Output the (X, Y) coordinate of the center of the cell containing the given text.  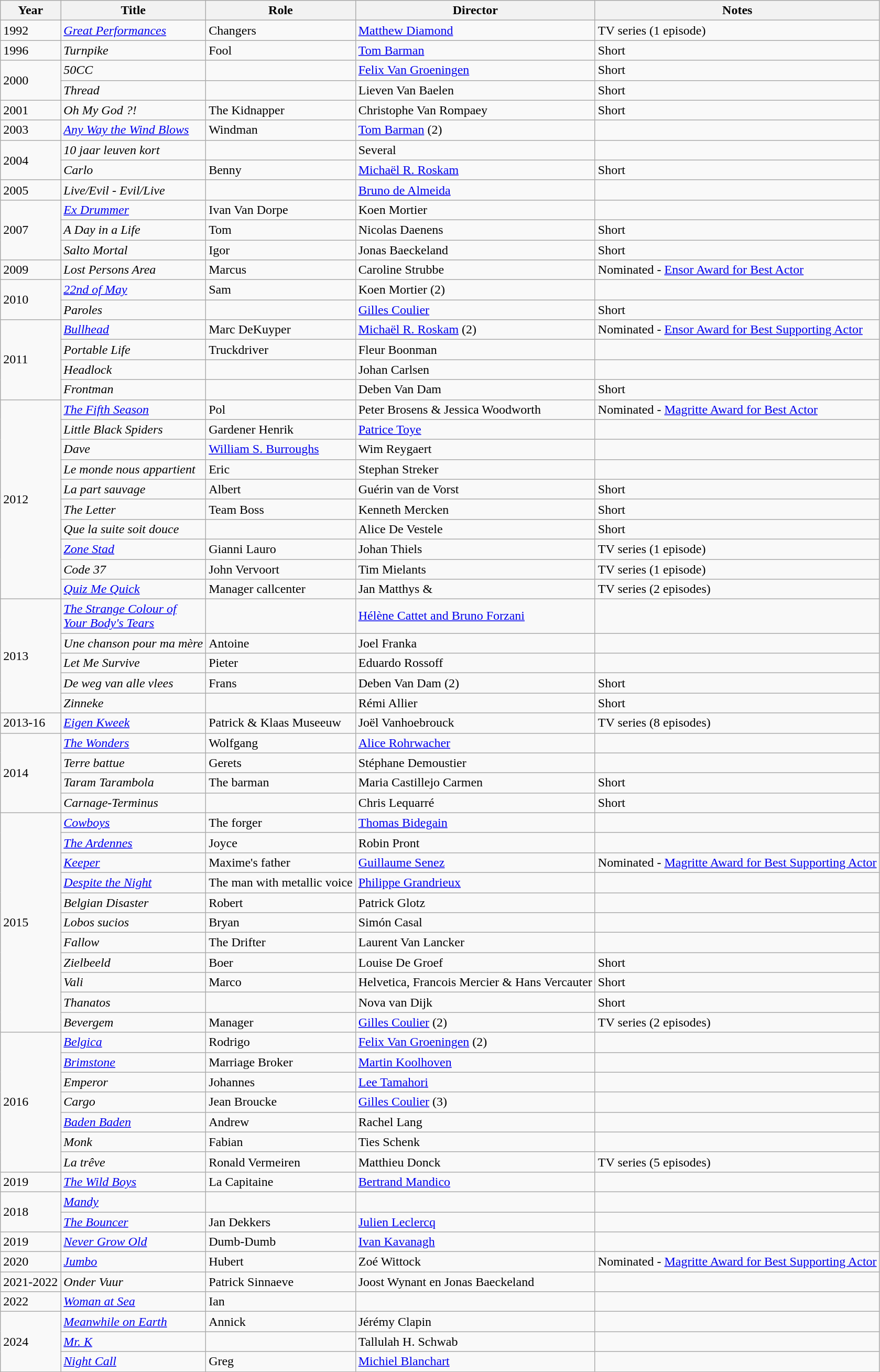
Notes (737, 10)
Rémi Allier (475, 703)
Igor (281, 250)
Ex Drummer (133, 210)
Thread (133, 90)
La trêve (133, 1162)
Joost Wynant en Jonas Baeckeland (475, 1282)
Onder Vuur (133, 1282)
Baden Baden (133, 1122)
The Drifter (281, 943)
Wim Reygaert (475, 449)
Zone Stad (133, 549)
Ian (281, 1302)
Title (133, 10)
Tom (281, 230)
Matthew Diamond (475, 30)
2000 (30, 80)
Jean Broucke (281, 1102)
2016 (30, 1102)
Live/Evil - Evil/Live (133, 190)
Ivan Van Dorpe (281, 210)
The Ardennes (133, 842)
The man with metallic voice (281, 882)
2021-2022 (30, 1282)
Bryan (281, 923)
Patrick & Klaas Museeuw (281, 723)
Que la suite soit douce (133, 529)
Let Me Survive (133, 663)
Annick (281, 1322)
The Letter (133, 509)
Robin Pront (475, 842)
1992 (30, 30)
The Wild Boys (133, 1182)
Cowboys (133, 823)
Marco (281, 982)
Zielbeeld (133, 963)
De weg van alle vlees (133, 683)
The Fifth Season (133, 409)
2013 (30, 656)
Meanwhile on Earth (133, 1322)
Gardener Henrik (281, 429)
Despite the Night (133, 882)
Johan Thiels (475, 549)
Windman (281, 130)
Role (281, 10)
Johannes (281, 1082)
Guérin van de Vorst (475, 489)
2015 (30, 923)
2005 (30, 190)
Fabian (281, 1142)
Lee Tamahori (475, 1082)
La Capitaine (281, 1182)
Tom Barman (2) (475, 130)
Team Boss (281, 509)
Christophe Van Rompaey (475, 110)
Jérémy Clapin (475, 1322)
2004 (30, 160)
Eigen Kweek (133, 723)
Alice Rohrwacher (475, 743)
A Day in a Life (133, 230)
Year (30, 10)
Nominated - Ensor Award for Best Supporting Actor (737, 330)
Julien Leclercq (475, 1222)
2010 (30, 300)
Dave (133, 449)
TV series (8 episodes) (737, 723)
Monk (133, 1142)
10 jaar leuven kort (133, 150)
Une chanson pour ma mère (133, 643)
Patrick Glotz (475, 902)
50CC (133, 70)
Director (475, 10)
The forger (281, 823)
Gerets (281, 763)
Ties Schenk (475, 1142)
Paroles (133, 310)
Eduardo Rossoff (475, 663)
Caroline Strubbe (475, 270)
2011 (30, 360)
Jan Dekkers (281, 1222)
Turnpike (133, 50)
Albert (281, 489)
The Bouncer (133, 1222)
Taram Tarambola (133, 783)
Jan Matthys & (475, 589)
Several (475, 150)
Frans (281, 683)
Great Performances (133, 30)
Helvetica, Francois Mercier & Hans Vercauter (475, 982)
Changers (281, 30)
Fallow (133, 943)
2018 (30, 1212)
Patrice Toye (475, 429)
Belgica (133, 1042)
Robert (281, 902)
Nominated - Magritte Award for Best Actor (737, 409)
2001 (30, 110)
Louise De Groef (475, 963)
Lost Persons Area (133, 270)
Jonas Baeckeland (475, 250)
The barman (281, 783)
Maria Castillejo Carmen (475, 783)
2013-16 (30, 723)
Johan Carlsen (475, 370)
Mr. K (133, 1342)
Keeper (133, 862)
Ronald Vermeiren (281, 1162)
Bruno de Almeida (475, 190)
Michaël R. Roskam (475, 170)
Hélène Cattet and Bruno Forzani (475, 617)
Kenneth Mercken (475, 509)
Thomas Bidegain (475, 823)
Lobos sucios (133, 923)
Frontman (133, 390)
Guillaume Senez (475, 862)
Bevergem (133, 1022)
2024 (30, 1342)
Tom Barman (475, 50)
Carnage-Terminus (133, 803)
Cargo (133, 1102)
Joël Vanhoebrouck (475, 723)
2003 (30, 130)
Any Way the Wind Blows (133, 130)
Joel Franka (475, 643)
Thanatos (133, 1002)
Gianni Lauro (281, 549)
Quiz Me Quick (133, 589)
Peter Brosens & Jessica Woodworth (475, 409)
Tim Mielants (475, 569)
Portable Life (133, 350)
Manager callcenter (281, 589)
Gilles Coulier (475, 310)
2014 (30, 773)
2020 (30, 1262)
Andrew (281, 1122)
Chris Lequarré (475, 803)
Maxime's father (281, 862)
Oh My God ?! (133, 110)
Nominated - Ensor Award for Best Actor (737, 270)
Never Grow Old (133, 1242)
Michaël R. Roskam (2) (475, 330)
Jumbo (133, 1262)
William S. Burroughs (281, 449)
La part sauvage (133, 489)
Vali (133, 982)
Le monde nous appartient (133, 469)
Code 37 (133, 569)
22nd of May (133, 290)
2012 (30, 499)
Truckdriver (281, 350)
Pol (281, 409)
Manager (281, 1022)
Laurent Van Lancker (475, 943)
1996 (30, 50)
Salto Mortal (133, 250)
Joyce (281, 842)
Little Black Spiders (133, 429)
Rachel Lang (475, 1122)
Hubert (281, 1262)
Zinneke (133, 703)
TV series (5 episodes) (737, 1162)
Mandy (133, 1202)
Deben Van Dam (475, 390)
Felix Van Groeningen (475, 70)
Felix Van Groeningen (2) (475, 1042)
Marcus (281, 270)
2009 (30, 270)
Boer (281, 963)
Gilles Coulier (2) (475, 1022)
Antoine (281, 643)
Martin Koolhoven (475, 1062)
Simón Casal (475, 923)
Tallulah H. Schwab (475, 1342)
Headlock (133, 370)
Patrick Sinnaeve (281, 1282)
Emperor (133, 1082)
John Vervoort (281, 569)
Stéphane Demoustier (475, 763)
Gilles Coulier (3) (475, 1102)
Sam (281, 290)
Ivan Kavanagh (475, 1242)
Pieter (281, 663)
2022 (30, 1302)
Marriage Broker (281, 1062)
Brimstone (133, 1062)
Michiel Blanchart (475, 1362)
The Strange Colour of Your Body's Tears (133, 617)
Rodrigo (281, 1042)
Matthieu Donck (475, 1162)
The Kidnapper (281, 110)
Nova van Dijk (475, 1002)
Bullhead (133, 330)
Fleur Boonman (475, 350)
Deben Van Dam (2) (475, 683)
Koen Mortier (475, 210)
Alice De Vestele (475, 529)
Marc DeKuyper (281, 330)
Philippe Grandrieux (475, 882)
Dumb-Dumb (281, 1242)
Belgian Disaster (133, 902)
Lieven Van Baelen (475, 90)
Carlo (133, 170)
Greg (281, 1362)
Koen Mortier (2) (475, 290)
Bertrand Mandico (475, 1182)
Wolfgang (281, 743)
2007 (30, 230)
Nicolas Daenens (475, 230)
Benny (281, 170)
Fool (281, 50)
Zoé Wittock (475, 1262)
The Wonders (133, 743)
Terre battue (133, 763)
Night Call (133, 1362)
Woman at Sea (133, 1302)
Stephan Streker (475, 469)
Eric (281, 469)
